Scan for the cell matching the given text and deliver its (X, Y) coordinate at center. 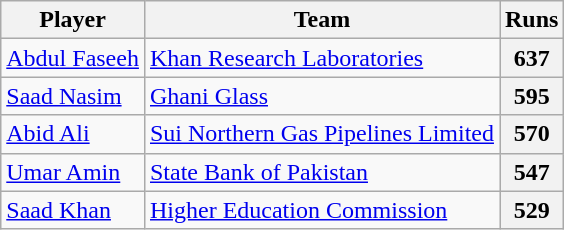
State Bank of Pakistan (322, 172)
Saad Khan (73, 210)
Saad Nasim (73, 96)
Sui Northern Gas Pipelines Limited (322, 134)
637 (532, 58)
Abid Ali (73, 134)
Higher Education Commission (322, 210)
595 (532, 96)
547 (532, 172)
Khan Research Laboratories (322, 58)
Player (73, 20)
Team (322, 20)
Runs (532, 20)
529 (532, 210)
570 (532, 134)
Abdul Faseeh (73, 58)
Umar Amin (73, 172)
Ghani Glass (322, 96)
